Output the (X, Y) coordinate of the center of the cell containing the given text.  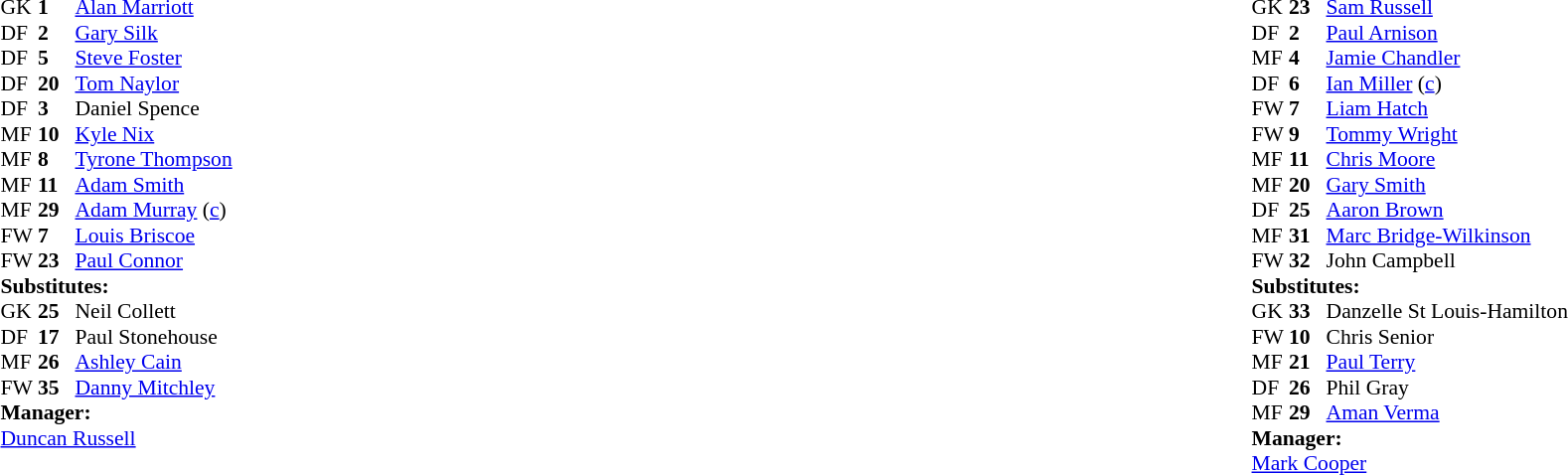
Louis Briscoe (154, 236)
Neil Collett (154, 311)
Tommy Wright (1447, 134)
Tyrone Thompson (154, 160)
Aaron Brown (1447, 210)
Phil Gray (1447, 388)
Liam Hatch (1447, 108)
Steve Foster (154, 59)
Danny Mitchley (154, 388)
Jamie Chandler (1447, 59)
Daniel Spence (154, 108)
Paul Stonehouse (154, 337)
35 (57, 388)
Adam Murray (c) (154, 210)
Ashley Cain (154, 363)
Chris Moore (1447, 160)
5 (57, 59)
23 (57, 261)
21 (1308, 363)
Duncan Russell (115, 438)
Marc Bridge-Wilkinson (1447, 236)
32 (1308, 261)
Danzelle St Louis-Hamilton (1447, 311)
17 (57, 337)
4 (1308, 59)
Paul Connor (154, 261)
Paul Arnison (1447, 33)
6 (1308, 83)
Adam Smith (154, 185)
9 (1308, 134)
Gary Silk (154, 33)
33 (1308, 311)
John Campbell (1447, 261)
Aman Verma (1447, 412)
31 (1308, 236)
Paul Terry (1447, 363)
8 (57, 160)
Tom Naylor (154, 83)
Chris Senior (1447, 337)
3 (57, 108)
Ian Miller (c) (1447, 83)
Kyle Nix (154, 134)
Gary Smith (1447, 185)
